Pinpoint the cell where the given text exists, returning its [x, y] midpoint coordinate. 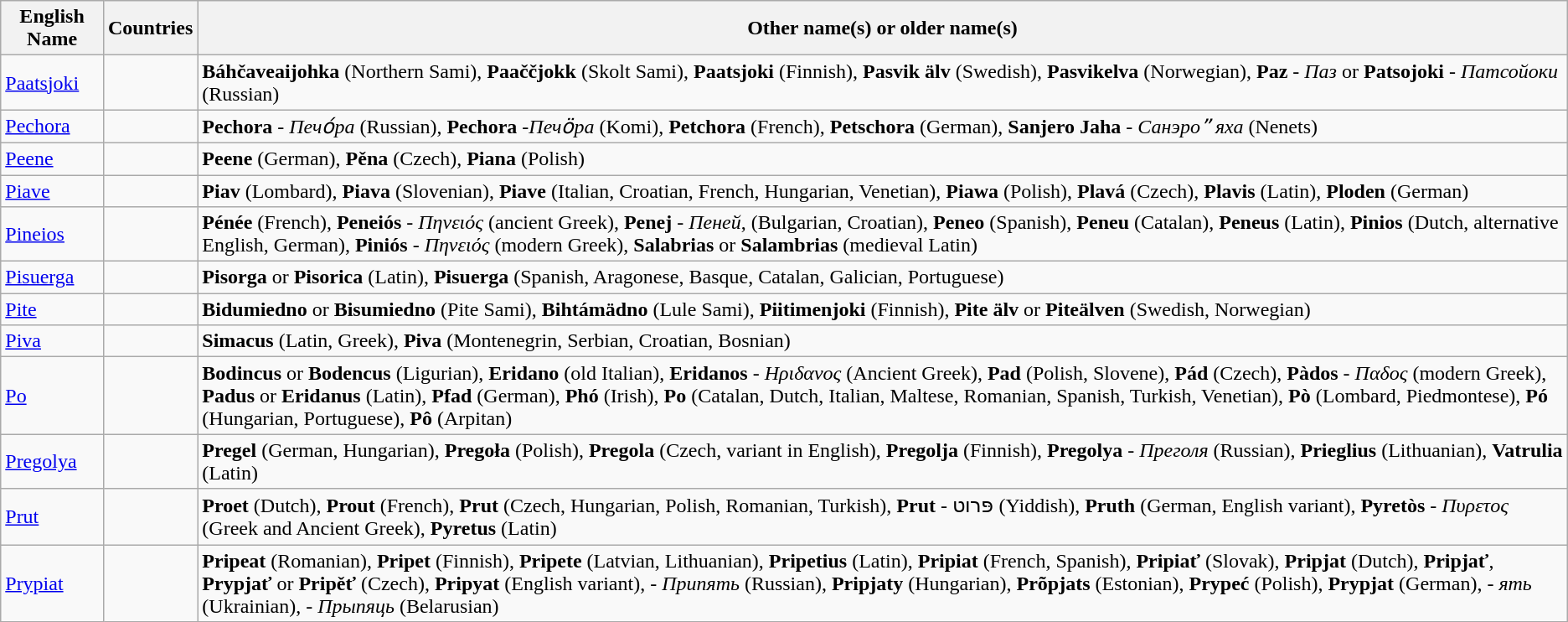
Pregolya [52, 461]
English Name [52, 29]
Pisuerga [52, 277]
Po [52, 396]
Paatsjoki [52, 82]
Pechora - Печо́ра (Russian), Pechora -Печӧра (Komi), Petchora (French), Petschora (German), Sanjero Jaha - Санэроˮ яха (Nenets) [883, 127]
Pechora [52, 127]
Pisorga or Pisorica (Latin), Pisuerga (Spanish, Aragonese, Basque, Catalan, Galician, Portuguese) [883, 277]
Piva [52, 341]
Piave [52, 190]
Simacus (Latin, Greek), Piva (Montenegrin, Serbian, Croatian, Bosnian) [883, 341]
Peene (German), Pěna (Czech), Piana (Polish) [883, 158]
Pineios [52, 235]
Pite [52, 309]
Other name(s) or older name(s) [883, 29]
Countries [150, 29]
Prypiat [52, 583]
Peene [52, 158]
Bidumiedno or Bisumiedno (Pite Sami), Bihtámädno (Lule Sami), Piitimenjoki (Finnish), Pite älv or Piteälven (Swedish, Norwegian) [883, 309]
Prut [52, 516]
